Capture the cell that displays the provided text and extract its (X, Y) central coordinate. 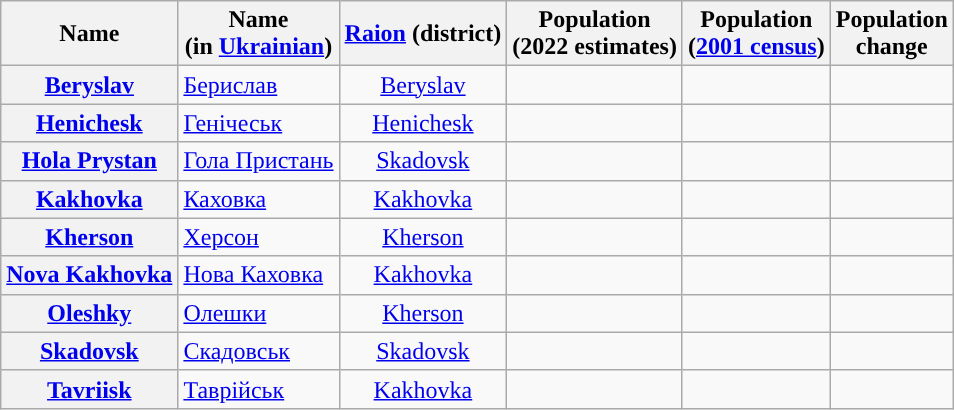
Херсон (258, 237)
Гола Пристань (258, 161)
Tavriisk (90, 389)
Генічеськ (258, 123)
Populationchange (892, 34)
Hola Prystan (90, 161)
Олешки (258, 313)
Population(2001 census) (756, 34)
Name(in Ukrainian) (258, 34)
Нова Каховка (258, 275)
Берислав (258, 85)
Raion (district) (423, 34)
Скадовськ (258, 351)
Oleshky (90, 313)
Таврійськ (258, 389)
Population(2022 estimates) (595, 34)
Nova Kakhovka (90, 275)
Каховка (258, 199)
Name (90, 34)
